Provide the (X, Y) coordinate of the cell's center where the given text is located.  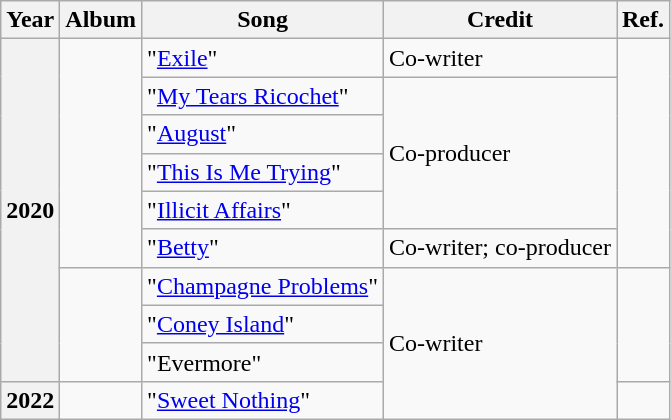
2022 (30, 400)
Year (30, 20)
2020 (30, 210)
"Betty" (263, 248)
Album (101, 20)
"Illicit Affairs" (263, 210)
Co-producer (500, 153)
"Exile" (263, 58)
Ref. (642, 20)
"Evermore" (263, 362)
Credit (500, 20)
"Sweet Nothing" (263, 400)
"Coney Island" (263, 324)
"This Is Me Trying" (263, 172)
Co-writer; co-producer (500, 248)
"Champagne Problems" (263, 286)
"August" (263, 134)
Song (263, 20)
"My Tears Ricochet" (263, 96)
